Output the [X, Y] coordinate of the center of the cell containing the given text.  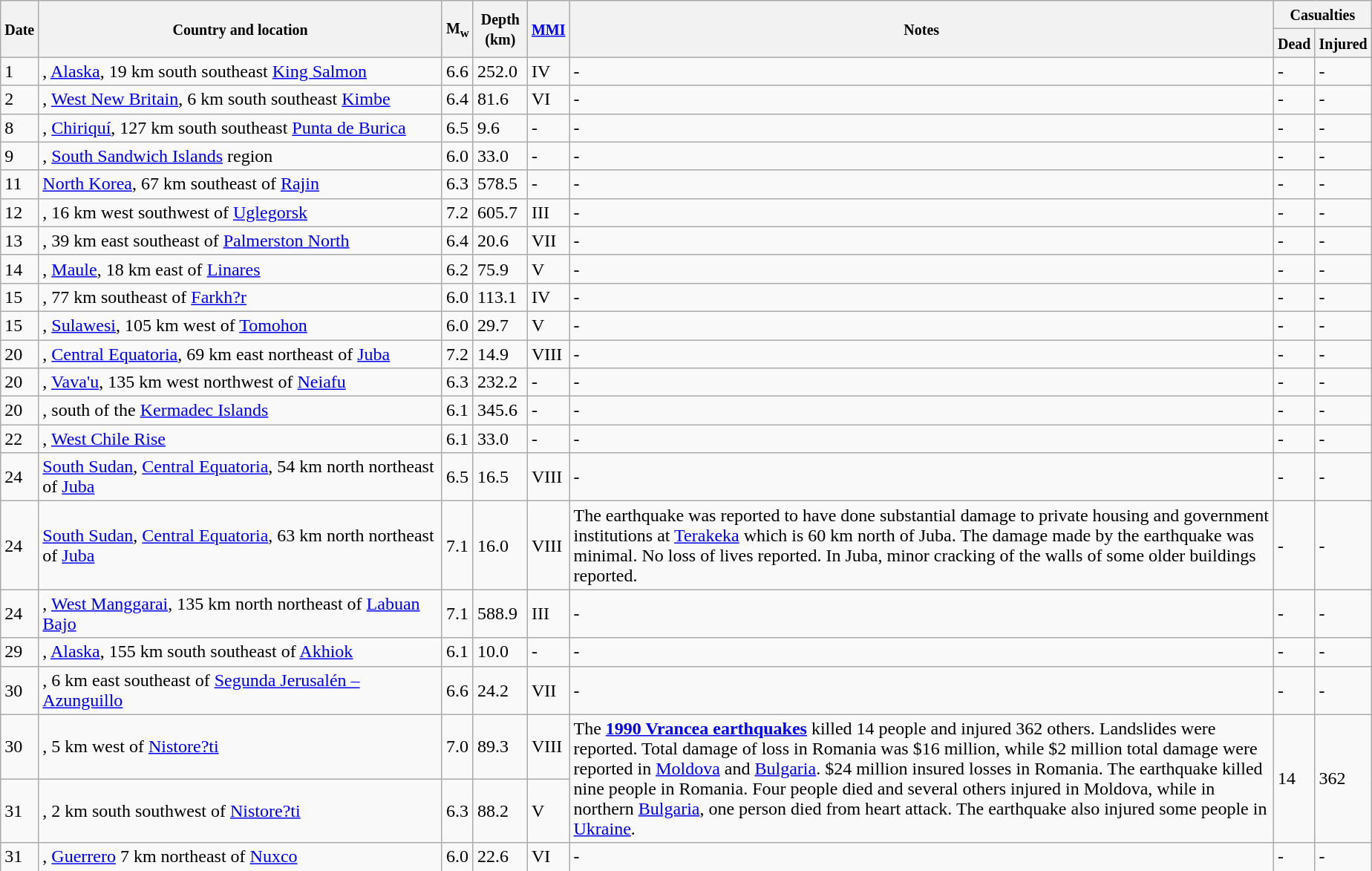
South Sudan, Central Equatoria, 63 km north northeast of Juba [241, 545]
North Korea, 67 km southeast of Rajin [241, 184]
605.7 [500, 212]
, Guerrero 7 km northeast of Nuxco [241, 857]
, 5 km west of Nistore?ti [241, 747]
9.6 [500, 128]
, Central Equatoria, 69 km east northeast of Juba [241, 354]
, Vava'u, 135 km west northwest of Neiafu [241, 382]
14.9 [500, 354]
12 [19, 212]
MMI [548, 29]
29 [19, 652]
8 [19, 128]
578.5 [500, 184]
1 [19, 71]
, West Manggarai, 135 km north northeast of Labuan Bajo [241, 613]
24.2 [500, 691]
, 16 km west southwest of Uglegorsk [241, 212]
, West Chile Rise [241, 439]
, 6 km east southeast of Segunda Jerusalén – Azunguillo [241, 691]
75.9 [500, 269]
, Chiriquí, 127 km south southeast Punta de Burica [241, 128]
16.5 [500, 477]
232.2 [500, 382]
South Sudan, Central Equatoria, 54 km north northeast of Juba [241, 477]
Date [19, 29]
Mw [457, 29]
252.0 [500, 71]
345.6 [500, 411]
13 [19, 241]
, West New Britain, 6 km south southeast Kimbe [241, 100]
Country and location [241, 29]
, Sulawesi, 105 km west of Tomohon [241, 325]
81.6 [500, 100]
29.7 [500, 325]
362 [1343, 778]
20.6 [500, 241]
Injured [1343, 43]
588.9 [500, 613]
88.2 [500, 811]
11 [19, 184]
113.1 [500, 297]
10.0 [500, 652]
22.6 [500, 857]
, Alaska, 19 km south southeast King Salmon [241, 71]
7.0 [457, 747]
, Alaska, 155 km south southeast of Akhiok [241, 652]
, 2 km south southwest of Nistore?ti [241, 811]
9 [19, 156]
, 39 km east southeast of Palmerston North [241, 241]
89.3 [500, 747]
, Maule, 18 km east of Linares [241, 269]
Depth (km) [500, 29]
Notes [921, 29]
16.0 [500, 545]
6.2 [457, 269]
, South Sandwich Islands region [241, 156]
, 77 km southeast of Farkh?r [241, 297]
Casualties [1322, 15]
2 [19, 100]
, south of the Kermadec Islands [241, 411]
Dead [1294, 43]
22 [19, 439]
